Determine the (x, y) coordinate at the center of the cell enclosing the given text.  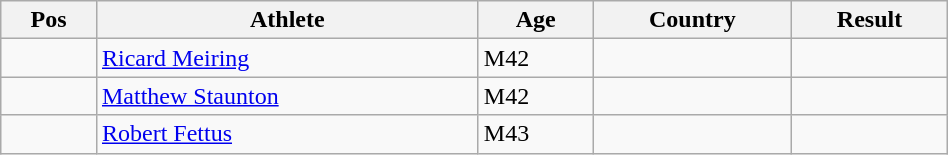
Result (870, 20)
Athlete (287, 20)
Country (692, 20)
Age (536, 20)
Matthew Staunton (287, 96)
M43 (536, 134)
Ricard Meiring (287, 58)
Pos (49, 20)
Robert Fettus (287, 134)
